Output the [X, Y] coordinate of the center of the cell containing the given text.  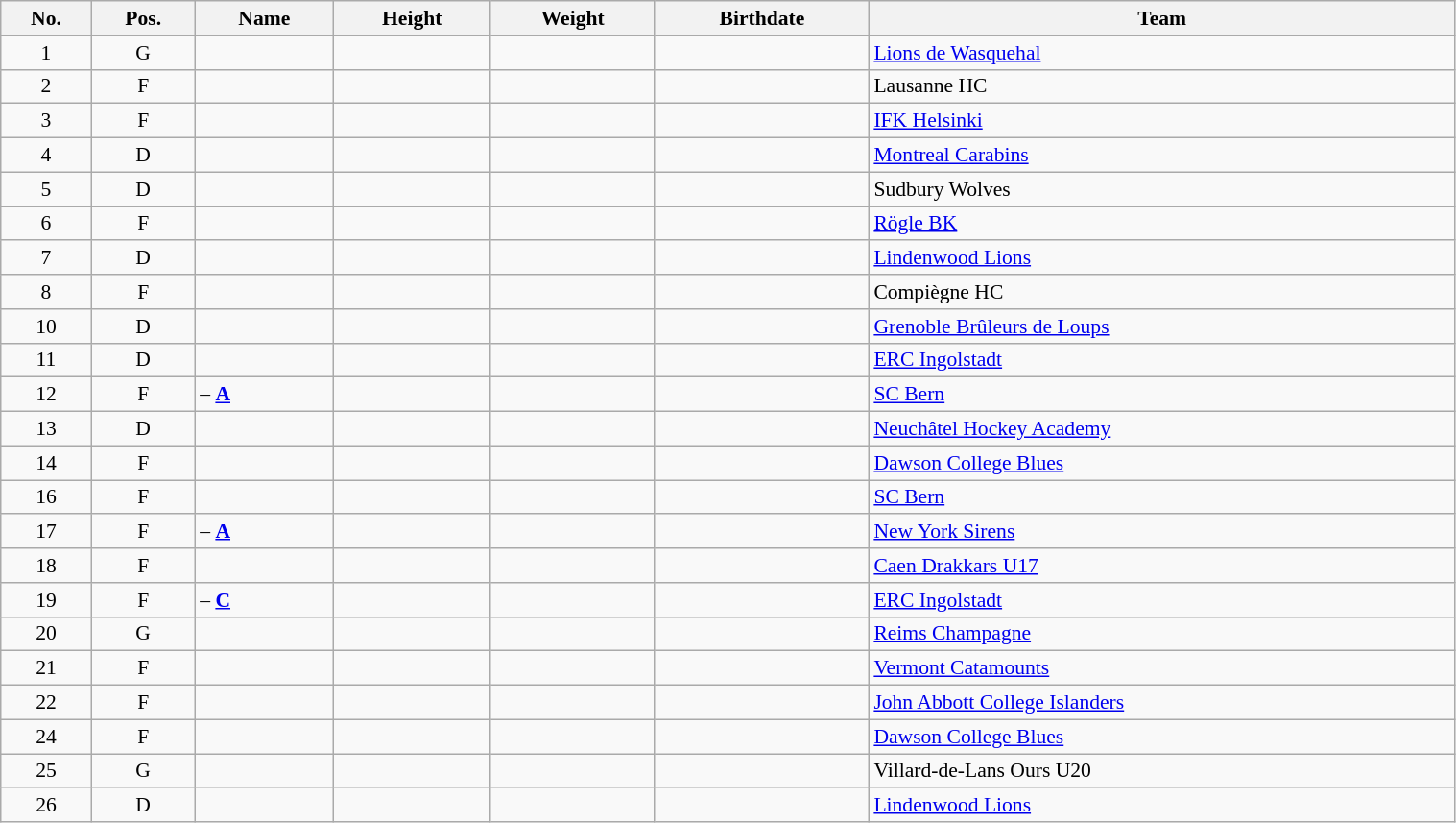
Neuchâtel Hockey Academy [1161, 429]
3 [46, 121]
Villard-de-Lans Ours U20 [1161, 771]
Team [1161, 18]
Height [413, 18]
Lausanne HC [1161, 86]
16 [46, 497]
1 [46, 53]
Weight [573, 18]
No. [46, 18]
7 [46, 258]
IFK Helsinki [1161, 121]
10 [46, 327]
New York Sirens [1161, 532]
2 [46, 86]
24 [46, 737]
19 [46, 600]
18 [46, 566]
26 [46, 806]
Compiègne HC [1161, 292]
4 [46, 156]
– C [264, 600]
11 [46, 360]
Lions de Wasquehal [1161, 53]
Reims Champagne [1161, 634]
Name [264, 18]
22 [46, 703]
Sudbury Wolves [1161, 189]
Birthdate [762, 18]
5 [46, 189]
21 [46, 668]
Vermont Catamounts [1161, 668]
Caen Drakkars U17 [1161, 566]
12 [46, 395]
25 [46, 771]
Montreal Carabins [1161, 156]
20 [46, 634]
John Abbott College Islanders [1161, 703]
14 [46, 463]
13 [46, 429]
6 [46, 224]
17 [46, 532]
Pos. [143, 18]
Rögle BK [1161, 224]
8 [46, 292]
Grenoble Brûleurs de Loups [1161, 327]
